Locate the cell with the specified text and output its [x, y] center coordinate. 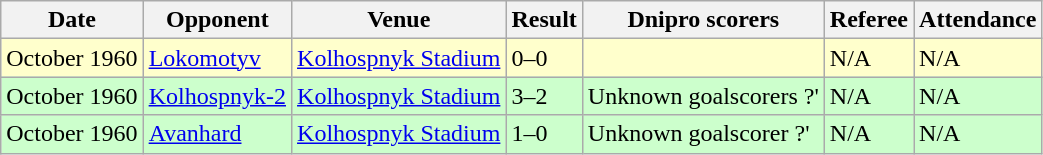
Venue [399, 20]
Date [72, 20]
Attendance [978, 20]
Dnipro scorers [703, 20]
Unknown goalscorer ?' [703, 134]
3–2 [544, 96]
Opponent [217, 20]
Lokomotyv [217, 58]
Result [544, 20]
Referee [868, 20]
Avanhard [217, 134]
Unknown goalscorers ?' [703, 96]
0–0 [544, 58]
Kolhospnyk-2 [217, 96]
1–0 [544, 134]
